Find where the given text appears and provide that cell's center as (X, Y) coordinate. 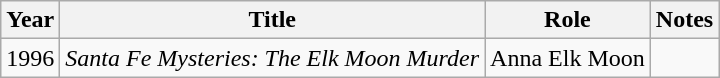
Santa Fe Mysteries: The Elk Moon Murder (272, 58)
1996 (30, 58)
Title (272, 20)
Role (568, 20)
Notes (684, 20)
Year (30, 20)
Anna Elk Moon (568, 58)
